Identify which cell holds the provided text, then report its (x, y) central coordinate. 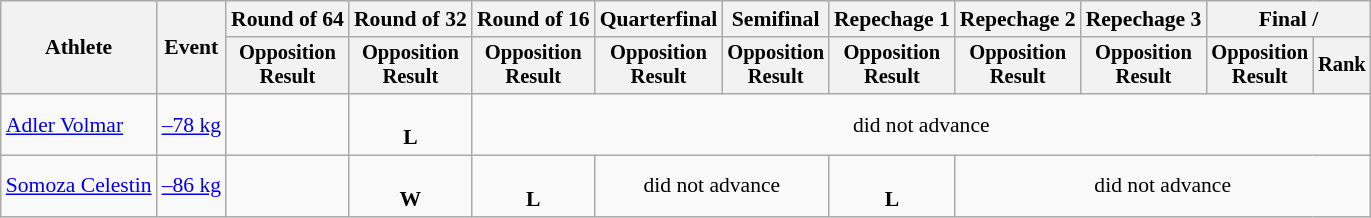
Round of 32 (410, 19)
–86 kg (192, 186)
Adler Volmar (79, 124)
Semifinal (776, 19)
Repechage 2 (1018, 19)
Round of 64 (288, 19)
W (410, 186)
Repechage 3 (1144, 19)
Round of 16 (534, 19)
–78 kg (192, 124)
Final / (1288, 19)
Rank (1342, 66)
Athlete (79, 48)
Somoza Celestin (79, 186)
Quarterfinal (659, 19)
Repechage 1 (892, 19)
Event (192, 48)
